Pinpoint the cell where the given text exists, returning its (x, y) midpoint coordinate. 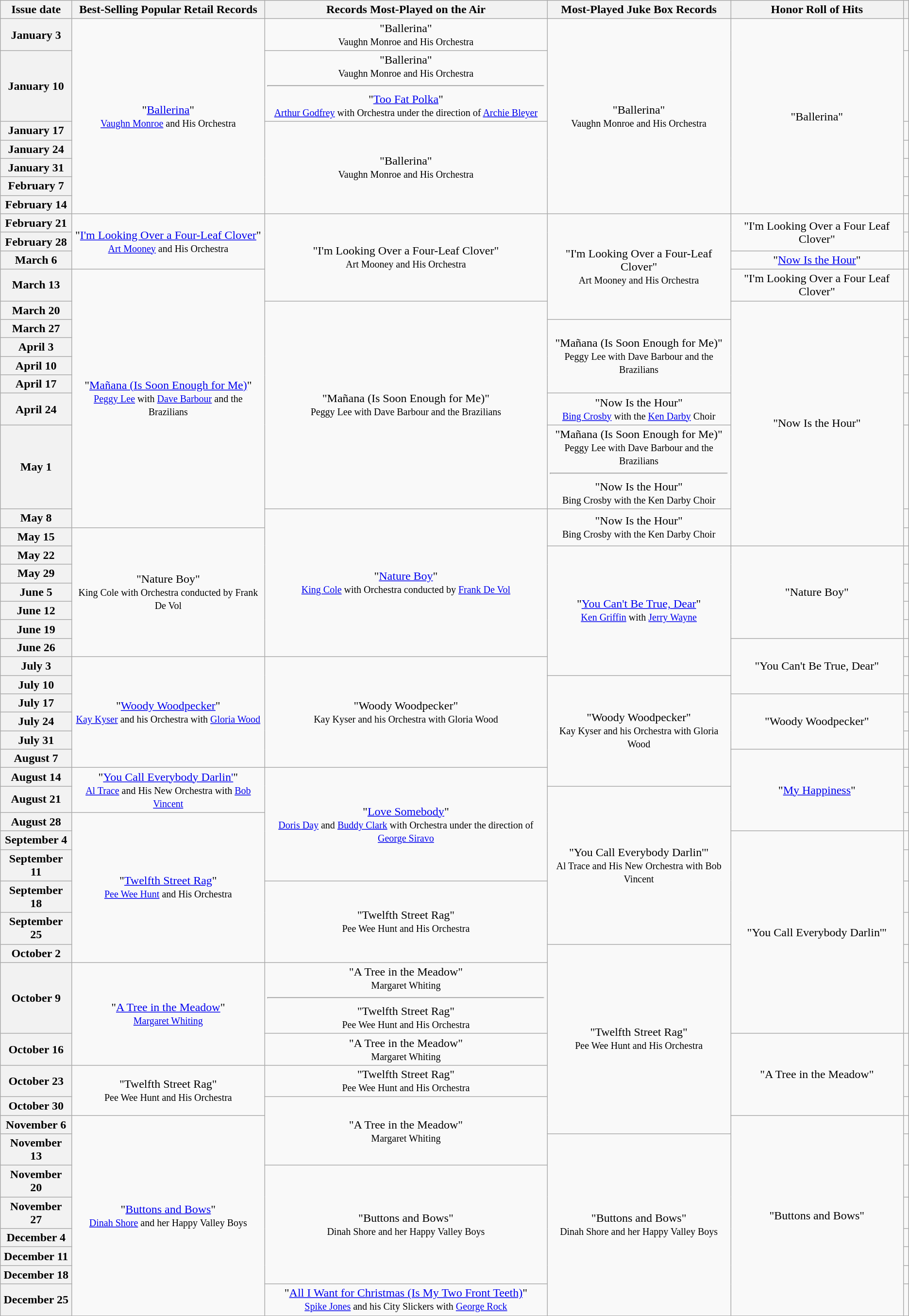
February 21 (36, 223)
July 24 (36, 722)
September 25 (36, 928)
August 7 (36, 759)
February 14 (36, 204)
April 3 (36, 347)
July 31 (36, 740)
Honor Roll of Hits (817, 10)
"Nature Boy" (817, 592)
December 18 (36, 1275)
January 24 (36, 149)
"All I Want for Christmas (Is My Two Front Teeth)"Spike Jones and his City Slickers with George Rock (406, 1299)
"Love Somebody"Doris Day and Buddy Clark with Orchestra under the direction of George Siravo (406, 825)
April 17 (36, 384)
February 28 (36, 241)
"Ballerina"Vaughn Monroe and His Orchestra"Too Fat Polka"Arthur Godfrey with Orchestra under the direction of Archie Bleyer (406, 86)
January 10 (36, 86)
January 3 (36, 35)
November 13 (36, 1150)
June 26 (36, 647)
August 14 (36, 777)
November 27 (36, 1213)
September 11 (36, 865)
Issue date (36, 10)
Records Most-Played on the Air (406, 10)
"You Call Everybody Darlin'" (817, 932)
June 12 (36, 610)
"A Tree in the Meadow" (817, 1074)
Best-Selling Popular Retail Records (168, 10)
December 4 (36, 1238)
June 19 (36, 629)
March 6 (36, 260)
Most-Played Juke Box Records (639, 10)
July 3 (36, 666)
April 24 (36, 409)
April 10 (36, 366)
October 23 (36, 1081)
"Ballerina" (817, 117)
July 17 (36, 703)
"Woody Woodpecker" (817, 722)
January 31 (36, 168)
October 2 (36, 953)
May 22 (36, 555)
June 5 (36, 592)
December 25 (36, 1299)
October 16 (36, 1049)
November 20 (36, 1181)
October 9 (36, 998)
"My Happiness" (817, 790)
August 21 (36, 799)
January 17 (36, 131)
March 20 (36, 310)
November 6 (36, 1124)
May 29 (36, 574)
May 1 (36, 467)
May 15 (36, 537)
"You Can't Be True, Dear" (817, 666)
"Buttons and Bows" (817, 1215)
"A Tree in the Meadow"Margaret Whiting"Twelfth Street Rag"Pee Wee Hunt and His Orchestra (406, 998)
December 11 (36, 1256)
September 18 (36, 896)
March 27 (36, 329)
July 10 (36, 684)
March 13 (36, 285)
August 28 (36, 822)
February 7 (36, 186)
September 4 (36, 840)
"Mañana (Is Soon Enough for Me)"Peggy Lee with Dave Barbour and the Brazilians"Now Is the Hour"Bing Crosby with the Ken Darby Choir (639, 467)
"You Can't Be True, Dear"Ken Griffin with Jerry Wayne (639, 610)
October 30 (36, 1106)
May 8 (36, 518)
